Find where the given text appears and provide that cell's center as (x, y) coordinate. 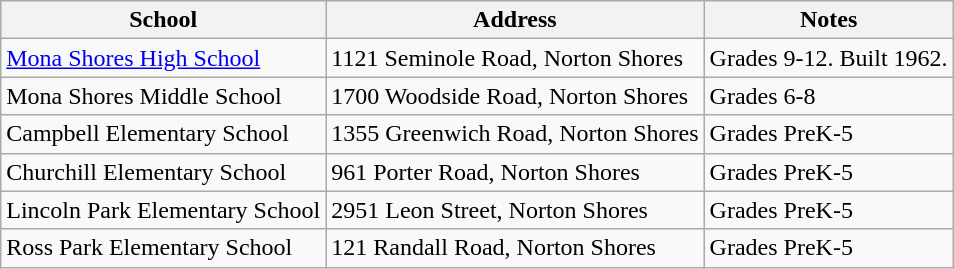
School (164, 20)
1700 Woodside Road, Norton Shores (515, 96)
Ross Park Elementary School (164, 248)
Mona Shores Middle School (164, 96)
Lincoln Park Elementary School (164, 210)
121 Randall Road, Norton Shores (515, 248)
1355 Greenwich Road, Norton Shores (515, 134)
961 Porter Road, Norton Shores (515, 172)
Notes (828, 20)
1121 Seminole Road, Norton Shores (515, 58)
Campbell Elementary School (164, 134)
Mona Shores High School (164, 58)
Address (515, 20)
Grades 6-8 (828, 96)
Churchill Elementary School (164, 172)
Grades 9-12. Built 1962. (828, 58)
2951 Leon Street, Norton Shores (515, 210)
